Locate the cell with the specified text and output its [X, Y] center coordinate. 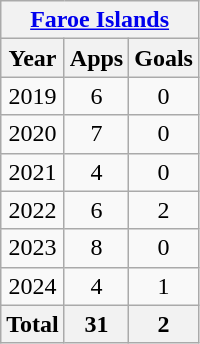
2021 [33, 172]
1 [164, 286]
2023 [33, 248]
8 [96, 248]
2022 [33, 210]
Apps [96, 58]
Faroe Islands [100, 20]
Total [33, 324]
Goals [164, 58]
2024 [33, 286]
31 [96, 324]
Year [33, 58]
7 [96, 134]
2019 [33, 96]
2020 [33, 134]
